Detect which cell encompasses the target text, then output its [x, y] center coordinate. 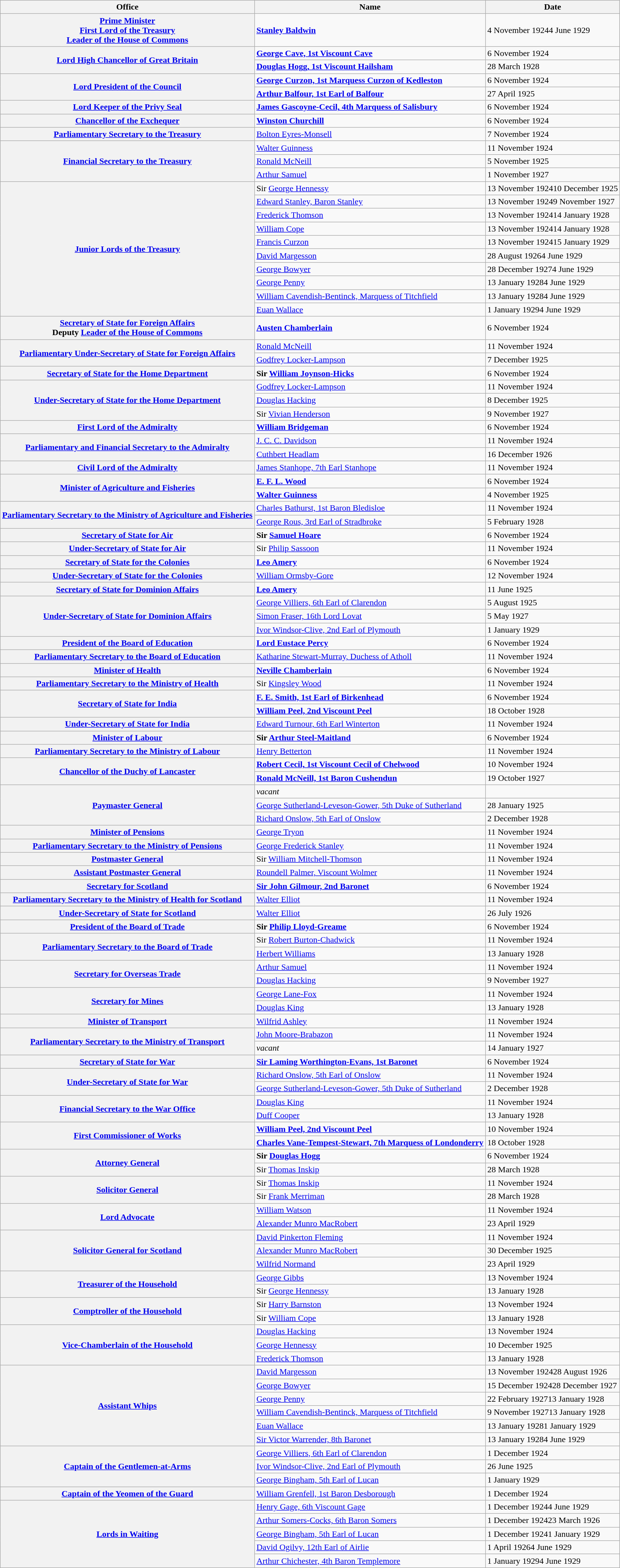
Captain of the Yeomen of the Guard [128, 1493]
Parliamentary Secretary to the Board of Education [128, 657]
First Commissioner of Works [128, 1136]
14 January 1927 [553, 1048]
Sir Samuel Hoare [370, 535]
Lord Advocate [128, 1217]
10 December 1925 [553, 1345]
1 December 192423 March 1926 [553, 1520]
5 August 1925 [553, 602]
George Cave, 1st Viscount Cave [370, 53]
Under-Secretary of State for India [128, 724]
Wilfrid Ashley [370, 1021]
15 December 192428 December 1927 [553, 1385]
Chancellor of the Exchequer [128, 121]
Solicitor General for Scotland [128, 1250]
James Gascoyne-Cecil, 4th Marquess of Salisbury [370, 107]
Winston Churchill [370, 121]
President of the Board of Education [128, 643]
Sir Victor Warrender, 8th Baronet [370, 1439]
Secretary of State for the Colonies [128, 562]
Minister of Pensions [128, 832]
Sir Laming Worthington-Evans, 1st Baronet [370, 1061]
Roundell Palmer, Viscount Wolmer [370, 873]
Arthur Somers-Cocks, 6th Baron Somers [370, 1520]
Vice-Chamberlain of the Household [128, 1345]
Attorney General [128, 1163]
First Lord of the Admiralty [128, 427]
Parliamentary Under-Secretary of State for Foreign Affairs [128, 353]
Neville Chamberlain [370, 670]
Parliamentary Secretary to the Ministry of Labour [128, 751]
Prime Minister First Lord of the Treasury Leader of the House of Commons [128, 30]
Financial Secretary to the Treasury [128, 161]
Junior Lords of the Treasury [128, 249]
Robert Cecil, 1st Viscount Cecil of Chelwood [370, 764]
19 October 1927 [553, 778]
Secretary of State for India [128, 704]
13 November 192428 August 1926 [553, 1372]
Simon Fraser, 16th Lord Lovat [370, 616]
George Curzon, 1st Marquess Curzon of Kedleston [370, 80]
16 December 1926 [553, 454]
Secretary of State for Dominion Affairs [128, 589]
30 December 1925 [553, 1250]
22 February 192713 January 1928 [553, 1399]
James Stanhope, 7th Earl Stanhope [370, 468]
Postmaster General [128, 859]
Solicitor General [128, 1190]
Secretary of State for the Home Department [128, 373]
Minister of Transport [128, 1021]
5 February 1928 [553, 522]
13 November 19249 November 1927 [553, 202]
13 January 19281 January 1929 [553, 1426]
Sir Kingsley Wood [370, 684]
Under-Secretary of State for the Colonies [128, 576]
Chancellor of the Duchy of Lancaster [128, 771]
George Rous, 3rd Earl of Stradbroke [370, 522]
Parliamentary Secretary to the Treasury [128, 134]
Secretary for Scotland [128, 886]
Edward Stanley, Baron Stanley [370, 202]
7 November 1924 [553, 134]
Katharine Stewart-Murray, Duchess of Atholl [370, 657]
Sir Vivian Henderson [370, 414]
Charles Vane-Tempest-Stewart, 7th Marquess of Londonderry [370, 1142]
David Ogilvy, 12th Earl of Airlie [370, 1547]
J. C. C. Davidson [370, 441]
Secretary for Mines [128, 1001]
Lord High Chancellor of Great Britain [128, 60]
Treasurer of the Household [128, 1284]
Minister of Agriculture and Fisheries [128, 488]
William Watson [370, 1210]
Sir Harry Barnston [370, 1305]
Parliamentary Secretary to the Ministry of Health [128, 684]
Sir Frank Merriman [370, 1196]
Ronald McNeill, 1st Baron Cushendun [370, 778]
Parliamentary Secretary to the Board of Trade [128, 947]
Under-Secretary of State for Dominion Affairs [128, 616]
Arthur Balfour, 1st Earl of Balfour [370, 94]
Lord President of the Council [128, 87]
Paymaster General [128, 805]
5 May 1927 [553, 616]
E. F. L. Wood [370, 481]
Sir Douglas Hogg [370, 1156]
Parliamentary Secretary to the Ministry of Agriculture and Fisheries [128, 515]
28 August 19264 June 1929 [553, 256]
4 November 1925 [553, 495]
5 November 1925 [553, 161]
John Moore-Brabazon [370, 1034]
Duff Cooper [370, 1116]
8 December 1925 [553, 400]
Office [128, 7]
Francis Curzon [370, 242]
William Ormsby-Gore [370, 576]
12 November 1924 [553, 576]
1 December 19241 January 1929 [553, 1534]
Under-Secretary of State for the Home Department [128, 400]
11 June 1925 [553, 589]
William Cope [370, 229]
Comptroller of the Household [128, 1311]
George Frederick Stanley [370, 846]
Parliamentary Secretary to the Ministry of Health for Scotland [128, 900]
George Lane-Fox [370, 994]
Henry Betterton [370, 751]
Lords in Waiting [128, 1534]
Charles Bathurst, 1st Baron Bledisloe [370, 508]
William Grenfell, 1st Baron Desborough [370, 1493]
President of the Board of Trade [128, 927]
Sir William Cope [370, 1318]
13 November 192410 December 1925 [553, 188]
28 January 1925 [553, 805]
Sir Arthur Steel-Maitland [370, 738]
Date [553, 7]
Herbert Williams [370, 953]
Secretary of State for Foreign Affairs Deputy Leader of the House of Commons [128, 328]
Sir William Mitchell-Thomson [370, 859]
Minister of Labour [128, 738]
Wilfrid Normand [370, 1264]
Under-Secretary of State for War [128, 1082]
26 July 1926 [553, 913]
Assistant Whips [128, 1406]
1 November 1927 [553, 174]
9 November 192713 January 1928 [553, 1412]
Douglas Hogg, 1st Viscount Hailsham [370, 67]
Henry Gage, 6th Viscount Gage [370, 1507]
Under-Secretary of State for Scotland [128, 913]
Lord Keeper of the Privy Seal [128, 107]
1 April 19264 June 1929 [553, 1547]
Lord Eustace Percy [370, 643]
F. E. Smith, 1st Earl of Birkenhead [370, 697]
Under-Secretary of State for Air [128, 549]
George Tryon [370, 832]
Financial Secretary to the War Office [128, 1109]
Secretary of State for War [128, 1061]
28 December 19274 June 1929 [553, 269]
26 June 1925 [553, 1466]
Parliamentary Secretary to the Ministry of Transport [128, 1041]
Stanley Baldwin [370, 30]
Cuthbert Headlam [370, 454]
David Pinkerton Fleming [370, 1237]
Austen Chamberlain [370, 328]
1 December 19244 June 1929 [553, 1507]
Minister of Health [128, 670]
William Bridgeman [370, 427]
Edward Turnour, 6th Earl Winterton [370, 724]
Assistant Postmaster General [128, 873]
George Hennessy [370, 1345]
13 November 192415 January 1929 [553, 242]
Bolton Eyres-Monsell [370, 134]
4 November 19244 June 1929 [553, 30]
Sir Philip Sassoon [370, 549]
Sir William Joynson-Hicks [370, 373]
Secretary for Overseas Trade [128, 974]
Arthur Chichester, 4th Baron Templemore [370, 1561]
Sir Philip Lloyd-Greame [370, 927]
Captain of the Gentlemen-at-Arms [128, 1466]
Sir Robert Burton-Chadwick [370, 940]
Parliamentary Secretary to the Ministry of Pensions [128, 846]
George Gibbs [370, 1278]
Civil Lord of the Admiralty [128, 468]
7 December 1925 [553, 360]
Parliamentary and Financial Secretary to the Admiralty [128, 447]
Name [370, 7]
Secretary of State for Air [128, 535]
27 April 1925 [553, 94]
Sir John Gilmour, 2nd Baronet [370, 886]
